Identify which cell holds the provided text, then report its [x, y] central coordinate. 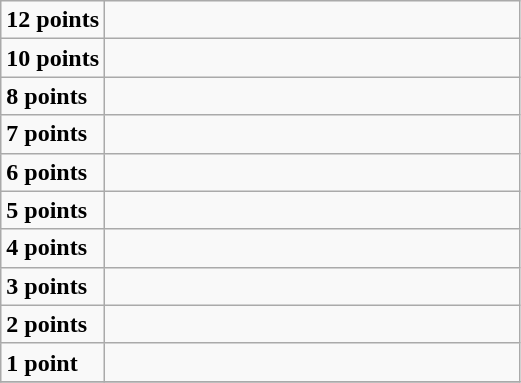
10 points [53, 58]
7 points [53, 134]
5 points [53, 210]
4 points [53, 248]
3 points [53, 286]
2 points [53, 324]
12 points [53, 20]
8 points [53, 96]
1 point [53, 362]
6 points [53, 172]
